From the cell containing the given text, extract its center point as (X, Y) coordinate. 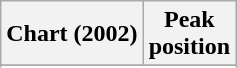
Peakposition (189, 34)
Chart (2002) (72, 34)
